Determine the [X, Y] coordinate at the center of the cell enclosing the given text.  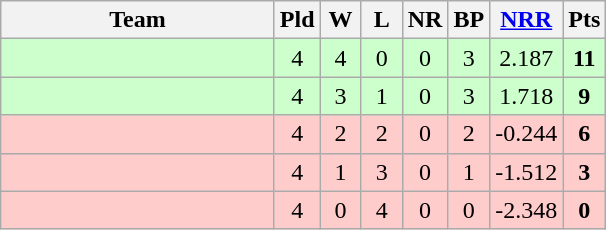
NR [425, 20]
-2.348 [526, 210]
L [382, 20]
-1.512 [526, 172]
BP [469, 20]
-0.244 [526, 134]
Pts [584, 20]
2.187 [526, 58]
1.718 [526, 96]
W [340, 20]
11 [584, 58]
Pld [297, 20]
NRR [526, 20]
9 [584, 96]
6 [584, 134]
Team [138, 20]
